Find where the given text appears and provide that cell's center as [X, Y] coordinate. 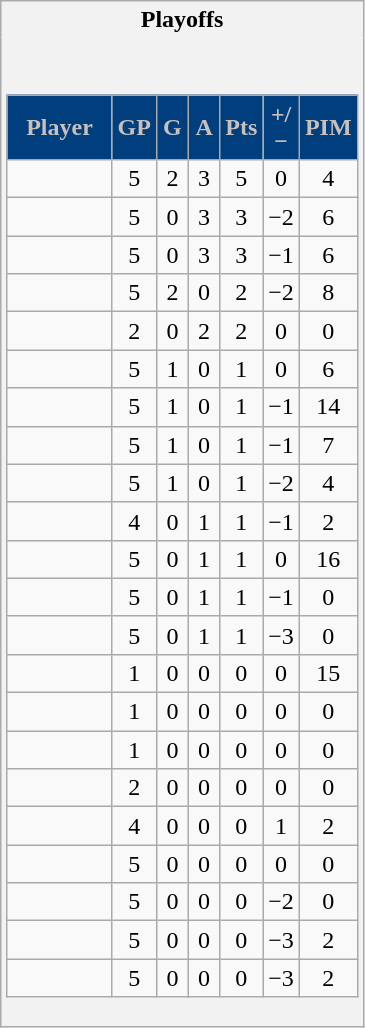
Player [60, 128]
Playoffs [182, 20]
G [172, 128]
+/− [282, 128]
GP [134, 128]
7 [328, 445]
8 [328, 293]
14 [328, 407]
Pts [242, 128]
A [204, 128]
PIM [328, 128]
16 [328, 559]
15 [328, 673]
